From the cell containing the given text, extract its center point as (x, y) coordinate. 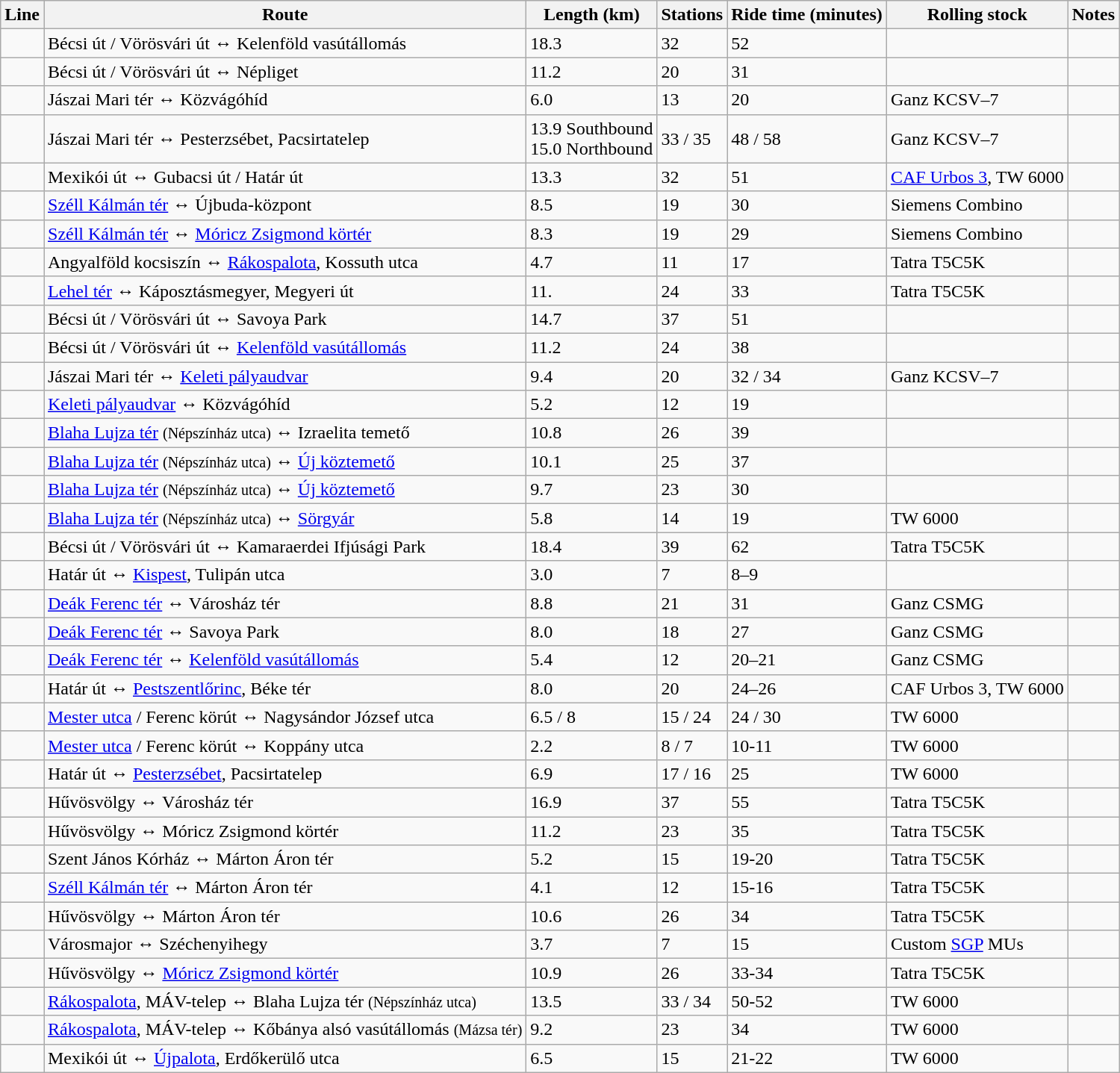
6.0 (591, 100)
Határ út ↔ Kispest, Tulipán utca (284, 575)
Blaha Lujza tér (Népszínház utca) ↔ Sörgyár (284, 518)
17 (807, 262)
32 / 34 (807, 376)
33 / 34 (692, 1001)
8 / 7 (692, 745)
18.3 (591, 43)
Mexikói út ↔ Gubacsi út / Határ út (284, 177)
Keleti pályaudvar ↔ Közvágóhíd (284, 405)
10-11 (807, 745)
6.9 (591, 774)
Széll Kálmán tér ↔ Márton Áron tér (284, 888)
33-34 (807, 973)
18 (692, 632)
Határ út ↔ Pesterzsébet, Pacsirtatelep (284, 774)
62 (807, 547)
Határ út ↔ Pestszentlőrinc, Béke tér (284, 688)
Bécsi út / Vörösvári út ↔ Kamaraerdei Ifjúsági Park (284, 547)
3.0 (591, 575)
50-52 (807, 1001)
5.4 (591, 660)
Lehel tér ↔ Káposztásmegyer, Megyeri út (284, 290)
Length (km) (591, 15)
2.2 (591, 745)
33 (807, 290)
Hűvösvölgy ↔ Városház tér (284, 802)
11 (692, 262)
Deák Ferenc tér ↔ Kelenföld vasútállomás (284, 660)
33 / 35 (692, 139)
21-22 (807, 1058)
16.9 (591, 802)
Szent János Kórház ↔ Márton Áron tér (284, 859)
38 (807, 347)
18.4 (591, 547)
Custom SGP MUs (977, 945)
Route (284, 15)
Rolling stock (977, 15)
10.1 (591, 461)
10.9 (591, 973)
Angyalföld kocsiszín ↔ Rákospalota, Kossuth utca (284, 262)
Deák Ferenc tér ↔ Savoya Park (284, 632)
Rákospalota, MÁV-telep ↔ Blaha Lujza tér (Népszínház utca) (284, 1001)
11. (591, 290)
13.5 (591, 1001)
13.3 (591, 177)
Mexikói út ↔ Újpalota, Erdőkerülő utca (284, 1058)
Bécsi út / Vörösvári út ↔ Népliget (284, 72)
Jászai Mari tér ↔ Keleti pályaudvar (284, 376)
9.2 (591, 1030)
4.1 (591, 888)
Bécsi út / Vörösvári út ↔ Savoya Park (284, 319)
5.8 (591, 518)
Jászai Mari tér ↔ Közvágóhíd (284, 100)
17 / 16 (692, 774)
48 / 58 (807, 139)
Hűvösvölgy ↔ Márton Áron tér (284, 916)
Széll Kálmán tér ↔ Móricz Zsigmond körtér (284, 234)
55 (807, 802)
15 / 24 (692, 717)
6.5 / 8 (591, 717)
Blaha Lujza tér (Népszínház utca) ↔ Izraelita temető (284, 433)
8–9 (807, 575)
Jászai Mari tér ↔ Pesterzsébet, Pacsirtatelep (284, 139)
8.8 (591, 603)
Deák Ferenc tér ↔ Városház tér (284, 603)
Széll Kálmán tér ↔ Újbuda-központ (284, 205)
20–21 (807, 660)
21 (692, 603)
10.6 (591, 916)
27 (807, 632)
29 (807, 234)
19-20 (807, 859)
Ride time (minutes) (807, 15)
14 (692, 518)
14.7 (591, 319)
24 / 30 (807, 717)
35 (807, 831)
13 (692, 100)
9.7 (591, 490)
Rákospalota, MÁV-telep ↔ Kőbánya alsó vasútállomás (Mázsa tér) (284, 1030)
52 (807, 43)
4.7 (591, 262)
Mester utca / Ferenc körút ↔ Koppány utca (284, 745)
Mester utca / Ferenc körút ↔ Nagysándor József utca (284, 717)
6.5 (591, 1058)
Line (22, 15)
Városmajor ↔ Széchenyihegy (284, 945)
3.7 (591, 945)
Notes (1093, 15)
13.9 Southbound15.0 Northbound (591, 139)
9.4 (591, 376)
8.5 (591, 205)
10.8 (591, 433)
15-16 (807, 888)
8.3 (591, 234)
Stations (692, 15)
24–26 (807, 688)
